Pinpoint the cell where the given text exists, returning its [x, y] midpoint coordinate. 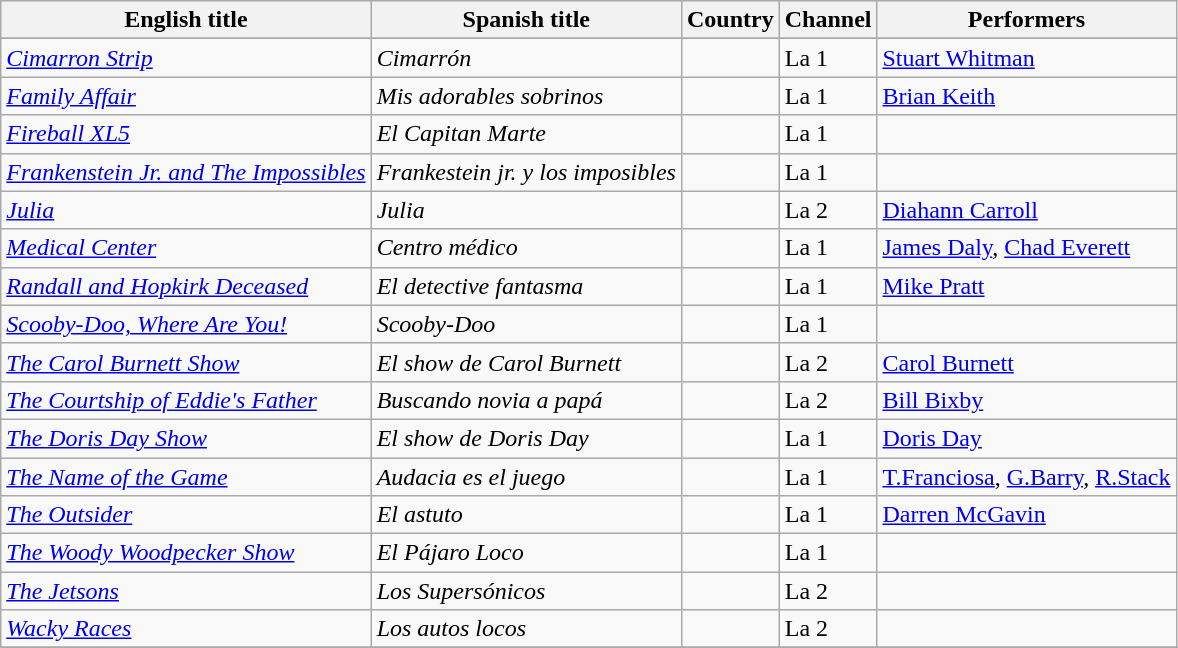
Medical Center [186, 248]
Centro médico [526, 248]
Brian Keith [1026, 96]
Stuart Whitman [1026, 58]
Randall and Hopkirk Deceased [186, 286]
Doris Day [1026, 438]
Cimarron Strip [186, 58]
The Woody Woodpecker Show [186, 553]
Audacia es el juego [526, 477]
English title [186, 20]
Mike Pratt [1026, 286]
El detective fantasma [526, 286]
Los Supersónicos [526, 591]
Wacky Races [186, 629]
T.Franciosa, G.Barry, R.Stack [1026, 477]
El astuto [526, 515]
El Capitan Marte [526, 134]
Country [730, 20]
Cimarrón [526, 58]
The Name of the Game [186, 477]
Channel [828, 20]
Carol Burnett [1026, 362]
Diahann Carroll [1026, 210]
Frankenstein Jr. and The Impossibles [186, 172]
El show de Doris Day [526, 438]
Scooby-Doo, Where Are You! [186, 324]
Darren McGavin [1026, 515]
Fireball XL5 [186, 134]
Mis adorables sobrinos [526, 96]
The Doris Day Show [186, 438]
Family Affair [186, 96]
Performers [1026, 20]
Los autos locos [526, 629]
The Jetsons [186, 591]
Scooby-Doo [526, 324]
The Outsider [186, 515]
Buscando novia a papá [526, 400]
Frankestein jr. y los imposibles [526, 172]
El Pájaro Loco [526, 553]
Bill Bixby [1026, 400]
The Carol Burnett Show [186, 362]
Spanish title [526, 20]
El show de Carol Burnett [526, 362]
The Courtship of Eddie's Father [186, 400]
James Daly, Chad Everett [1026, 248]
